Locate the cell with the specified text and output its [x, y] center coordinate. 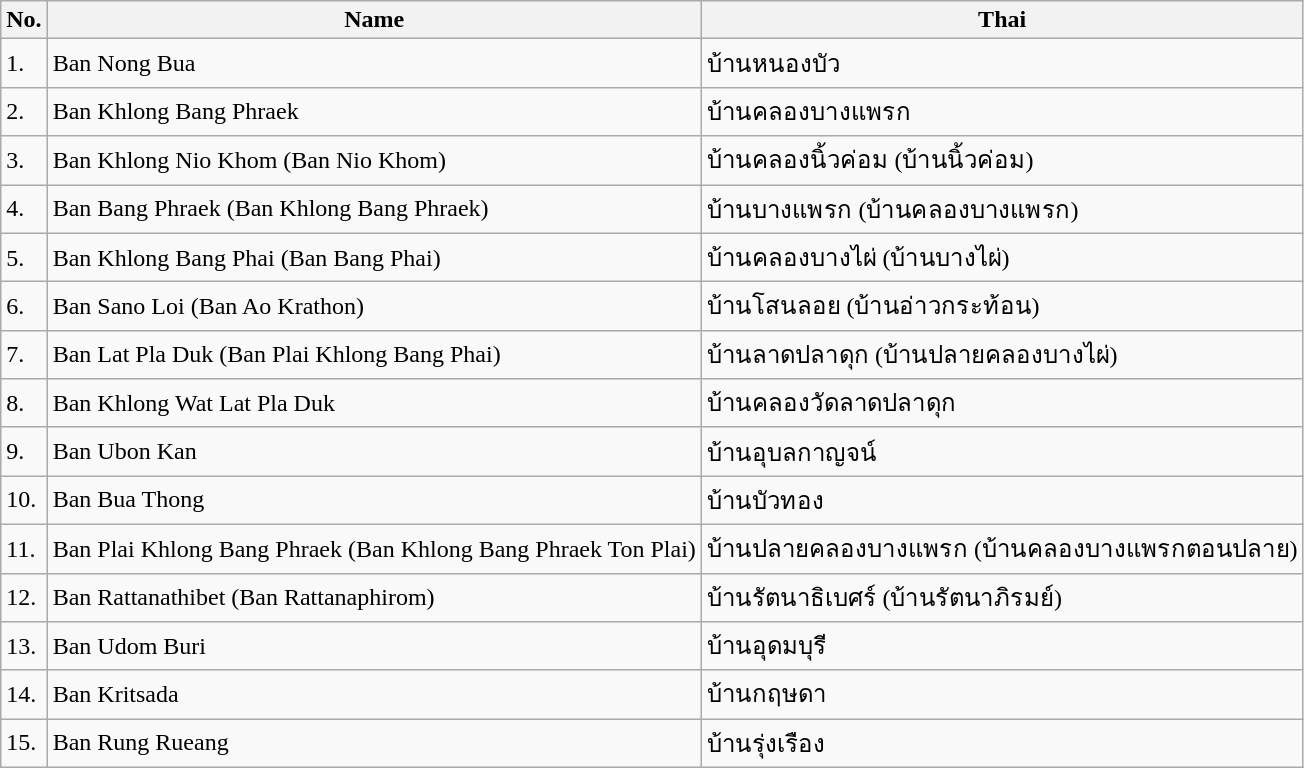
บ้านอุบลกาญจน์ [1002, 452]
8. [24, 404]
Ban Rattanathibet (Ban Rattanaphirom) [374, 598]
4. [24, 208]
บ้านอุดมบุรี [1002, 646]
Ban Lat Pla Duk (Ban Plai Khlong Bang Phai) [374, 354]
บ้านบางแพรก (บ้านคลองบางแพรก) [1002, 208]
Ban Ubon Kan [374, 452]
Name [374, 20]
บ้านคลองนิ้วค่อม (บ้านนิ้วค่อม) [1002, 160]
3. [24, 160]
7. [24, 354]
บ้านคลองบางไผ่ (บ้านบางไผ่) [1002, 258]
บ้านหนองบัว [1002, 64]
14. [24, 694]
9. [24, 452]
Ban Khlong Bang Phraek [374, 112]
13. [24, 646]
12. [24, 598]
15. [24, 744]
Ban Khlong Wat Lat Pla Duk [374, 404]
6. [24, 306]
บ้านรุ่งเรือง [1002, 744]
บ้านรัตนาธิเบศร์ (บ้านรัตนาภิรมย์) [1002, 598]
Ban Khlong Bang Phai (Ban Bang Phai) [374, 258]
5. [24, 258]
บ้านกฤษดา [1002, 694]
Ban Khlong Nio Khom (Ban Nio Khom) [374, 160]
Ban Bang Phraek (Ban Khlong Bang Phraek) [374, 208]
2. [24, 112]
Ban Udom Buri [374, 646]
Ban Rung Rueang [374, 744]
บ้านปลายคลองบางแพรก (บ้านคลองบางแพรกตอนปลาย) [1002, 548]
11. [24, 548]
บ้านคลองวัดลาดปลาดุก [1002, 404]
บ้านลาดปลาดุก (บ้านปลายคลองบางไผ่) [1002, 354]
บ้านบัวทอง [1002, 500]
Ban Bua Thong [374, 500]
Ban Sano Loi (Ban Ao Krathon) [374, 306]
Ban Nong Bua [374, 64]
Thai [1002, 20]
10. [24, 500]
No. [24, 20]
Ban Kritsada [374, 694]
1. [24, 64]
บ้านโสนลอย (บ้านอ่าวกระท้อน) [1002, 306]
Ban Plai Khlong Bang Phraek (Ban Khlong Bang Phraek Ton Plai) [374, 548]
บ้านคลองบางแพรก [1002, 112]
